Search for the cell housing the specified text and yield its (X, Y) center coordinate. 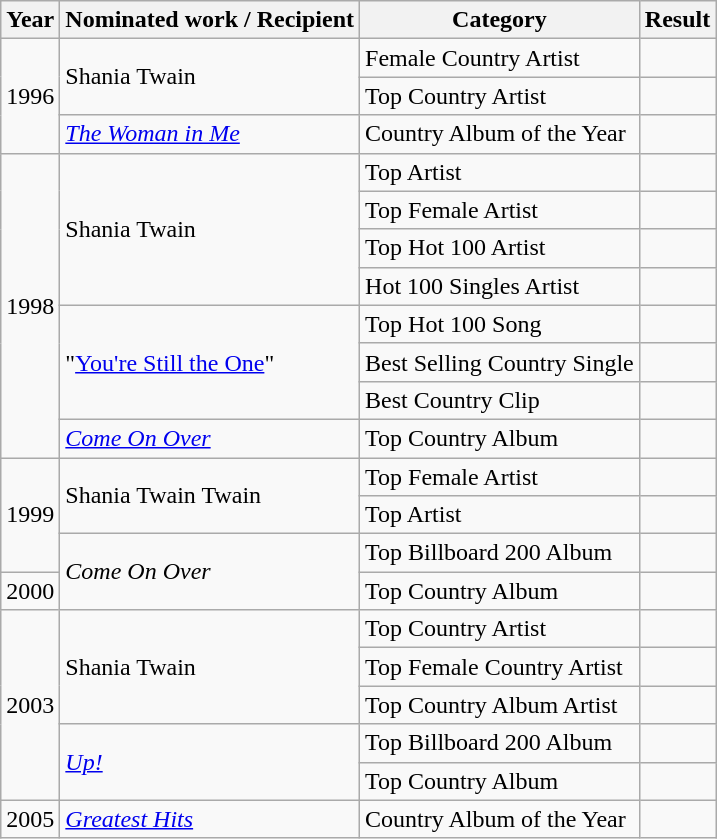
Nominated work / Recipient (210, 20)
Best Selling Country Single (500, 362)
1996 (30, 96)
1998 (30, 305)
Top Hot 100 Artist (500, 248)
2003 (30, 705)
Top Country Album Artist (500, 705)
2005 (30, 819)
The Woman in Me (210, 134)
Hot 100 Singles Artist (500, 286)
Up! (210, 762)
2000 (30, 591)
Shania Twain Twain (210, 496)
1999 (30, 515)
Result (677, 20)
Category (500, 20)
Top Hot 100 Song (500, 324)
Top Female Country Artist (500, 667)
Female Country Artist (500, 58)
"You're Still the One" (210, 362)
Year (30, 20)
Best Country Clip (500, 400)
Greatest Hits (210, 819)
